For the text-containing cell, return its midpoint in [x, y] coordinate format. 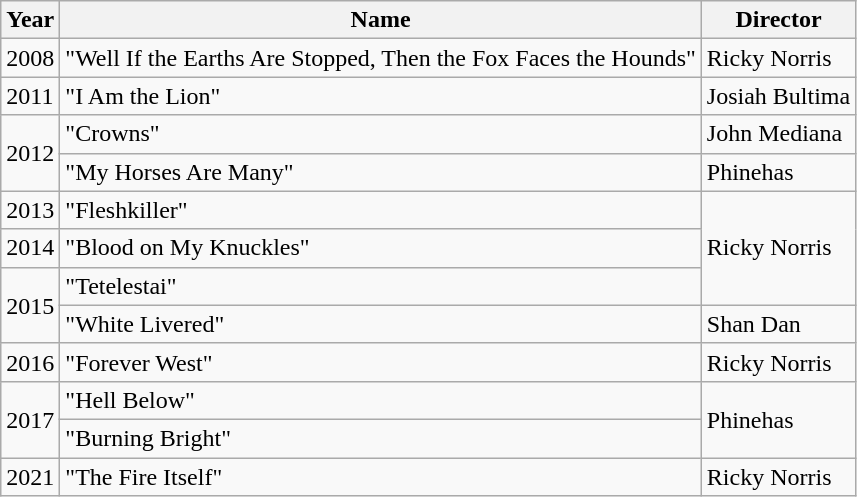
"Crowns" [381, 134]
Director [778, 20]
"Tetelestai" [381, 286]
"Blood on My Knuckles" [381, 248]
"The Fire Itself" [381, 477]
2013 [30, 210]
"White Livered" [381, 324]
John Mediana [778, 134]
2015 [30, 305]
"Hell Below" [381, 400]
Josiah Bultima [778, 96]
Name [381, 20]
2014 [30, 248]
2017 [30, 419]
"My Horses Are Many" [381, 172]
2012 [30, 153]
"Fleshkiller" [381, 210]
"I Am the Lion" [381, 96]
2016 [30, 362]
"Forever West" [381, 362]
Shan Dan [778, 324]
2011 [30, 96]
2008 [30, 58]
2021 [30, 477]
"Burning Bright" [381, 438]
Year [30, 20]
"Well If the Earths Are Stopped, Then the Fox Faces the Hounds" [381, 58]
